For the text-containing cell, return its midpoint in [x, y] coordinate format. 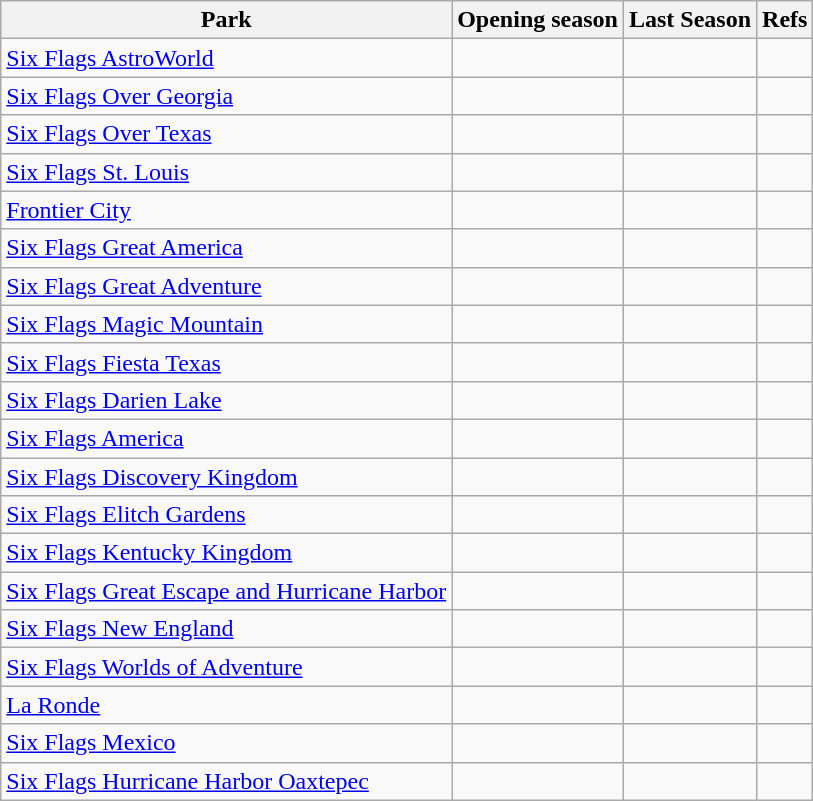
Frontier City [226, 210]
Six Flags St. Louis [226, 172]
Six Flags Elitch Gardens [226, 515]
Opening season [538, 20]
Six Flags Worlds of Adventure [226, 667]
Park [226, 20]
Six Flags Great Adventure [226, 286]
Six Flags Great America [226, 248]
Six Flags Darien Lake [226, 400]
Refs [785, 20]
Six Flags Over Georgia [226, 96]
Six Flags Over Texas [226, 134]
Six Flags AstroWorld [226, 58]
Six Flags New England [226, 629]
Six Flags Kentucky Kingdom [226, 553]
Six Flags Great Escape and Hurricane Harbor [226, 591]
Six Flags Magic Mountain [226, 324]
Six Flags America [226, 438]
Six Flags Mexico [226, 743]
Six Flags Fiesta Texas [226, 362]
La Ronde [226, 705]
Six Flags Discovery Kingdom [226, 477]
Last Season [690, 20]
Six Flags Hurricane Harbor Oaxtepec [226, 781]
